Provide the (x, y) coordinate of the cell's center where the given text is located.  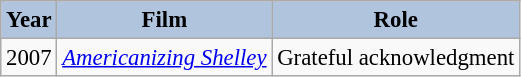
Grateful acknowledgment (396, 58)
Film (164, 20)
2007 (29, 58)
Americanizing Shelley (164, 58)
Role (396, 20)
Year (29, 20)
